Pinpoint the cell where the given text exists, returning its (x, y) midpoint coordinate. 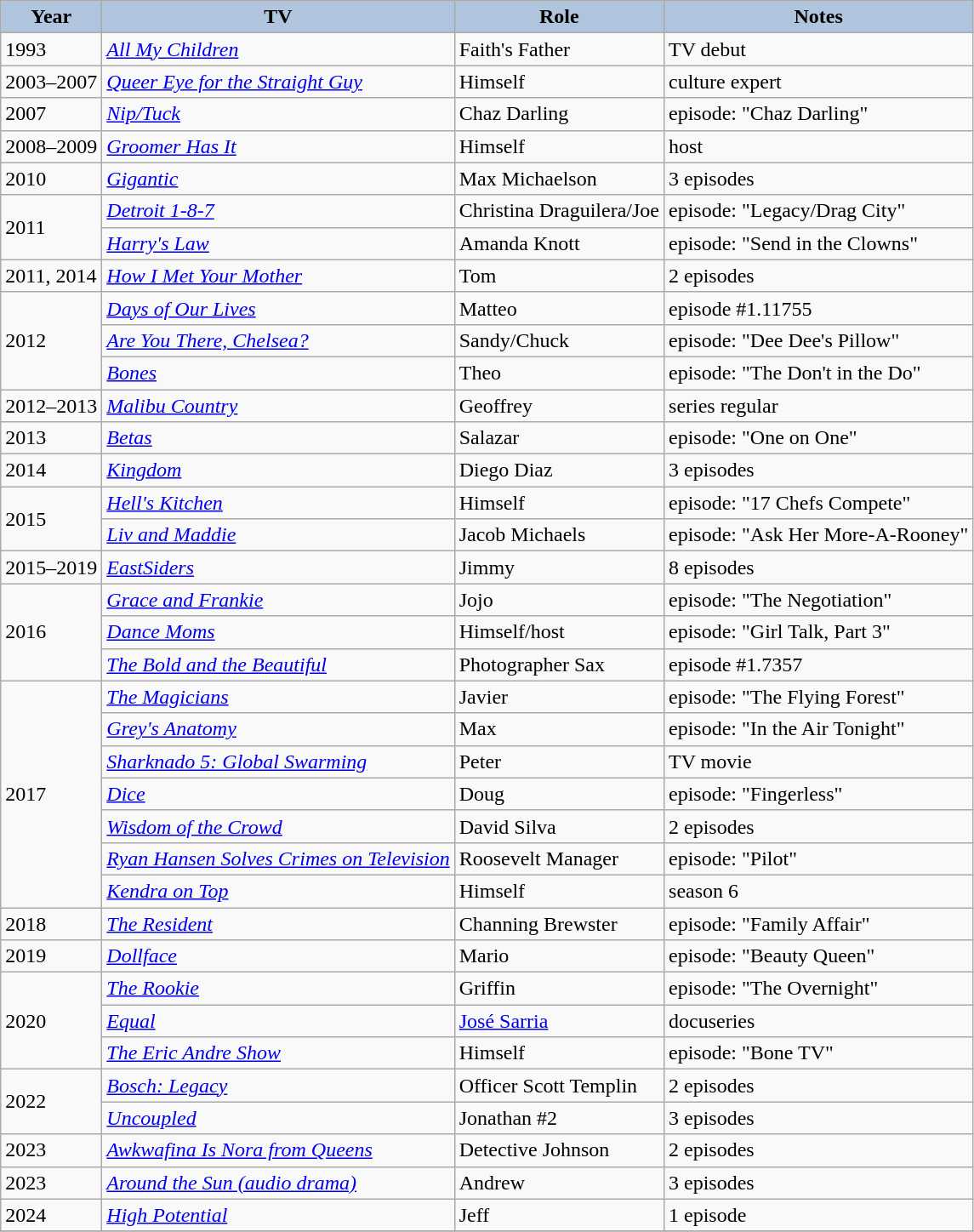
Days of Our Lives (278, 308)
Bones (278, 373)
Gigantic (278, 179)
episode #1.7357 (818, 664)
Photographer Sax (559, 664)
Queer Eye for the Straight Guy (278, 82)
Diego Diaz (559, 471)
docuseries (818, 1021)
2012–2013 (51, 406)
Amanda Knott (559, 243)
Equal (278, 1021)
Tom (559, 276)
Javier (559, 697)
The Resident (278, 923)
Jimmy (559, 568)
2003–2007 (51, 82)
Peter (559, 761)
Grey's Anatomy (278, 729)
Wisdom of the Crowd (278, 826)
2014 (51, 471)
1 episode (818, 1215)
2016 (51, 632)
Liv and Maddie (278, 535)
episode: "Ask Her More-A-Rooney" (818, 535)
TV debut (818, 49)
Kingdom (278, 471)
Ryan Hansen Solves Crimes on Television (278, 858)
2018 (51, 923)
Groomer Has It (278, 146)
2024 (51, 1215)
2011, 2014 (51, 276)
episode: "Legacy/Drag City" (818, 211)
TV (278, 17)
Harry's Law (278, 243)
2017 (51, 794)
episode: "One on One" (818, 438)
Jacob Michaels (559, 535)
Theo (559, 373)
Bosch: Legacy (278, 1086)
2013 (51, 438)
episode: "In the Air Tonight" (818, 729)
8 episodes (818, 568)
2008–2009 (51, 146)
Detroit 1-8-7 (278, 211)
Nip/Tuck (278, 114)
Malibu Country (278, 406)
series regular (818, 406)
Max (559, 729)
2012 (51, 340)
2019 (51, 956)
Officer Scott Templin (559, 1086)
Dollface (278, 956)
How I Met Your Mother (278, 276)
Grace and Frankie (278, 600)
Hell's Kitchen (278, 503)
Sandy/Chuck (559, 340)
Roosevelt Manager (559, 858)
Sharknado 5: Global Swarming (278, 761)
season 6 (818, 891)
Matteo (559, 308)
episode: "The Overnight" (818, 989)
episode: "Chaz Darling" (818, 114)
David Silva (559, 826)
Max Michaelson (559, 179)
episode: "Girl Talk, Part 3" (818, 632)
episode: "Pilot" (818, 858)
Notes (818, 17)
Uncoupled (278, 1118)
episode: "The Don't in the Do" (818, 373)
episode: "Send in the Clowns" (818, 243)
Kendra on Top (278, 891)
High Potential (278, 1215)
Jeff (559, 1215)
Doug (559, 794)
TV movie (818, 761)
The Eric Andre Show (278, 1053)
episode: "The Negotiation" (818, 600)
host (818, 146)
Mario (559, 956)
Jojo (559, 600)
Geoffrey (559, 406)
Detective Johnson (559, 1150)
Himself/host (559, 632)
Andrew (559, 1183)
episode: "Beauty Queen" (818, 956)
2015–2019 (51, 568)
episode: "Fingerless" (818, 794)
Salazar (559, 438)
2020 (51, 1021)
Are You There, Chelsea? (278, 340)
2022 (51, 1102)
Betas (278, 438)
All My Children (278, 49)
culture expert (818, 82)
Role (559, 17)
episode: "Bone TV" (818, 1053)
Jonathan #2 (559, 1118)
The Magicians (278, 697)
episode: "Dee Dee's Pillow" (818, 340)
Around the Sun (audio drama) (278, 1183)
Dice (278, 794)
The Rookie (278, 989)
episode: "Family Affair" (818, 923)
Griffin (559, 989)
Chaz Darling (559, 114)
episode #1.11755 (818, 308)
The Bold and the Beautiful (278, 664)
Awkwafina Is Nora from Queens (278, 1150)
Faith's Father (559, 49)
Year (51, 17)
Channing Brewster (559, 923)
2007 (51, 114)
episode: "17 Chefs Compete" (818, 503)
1993 (51, 49)
episode: "The Flying Forest" (818, 697)
Christina Draguilera/Joe (559, 211)
EastSiders (278, 568)
2010 (51, 179)
José Sarria (559, 1021)
2011 (51, 227)
2015 (51, 519)
Dance Moms (278, 632)
